Determine the [x, y] coordinate at the center of the cell enclosing the given text.  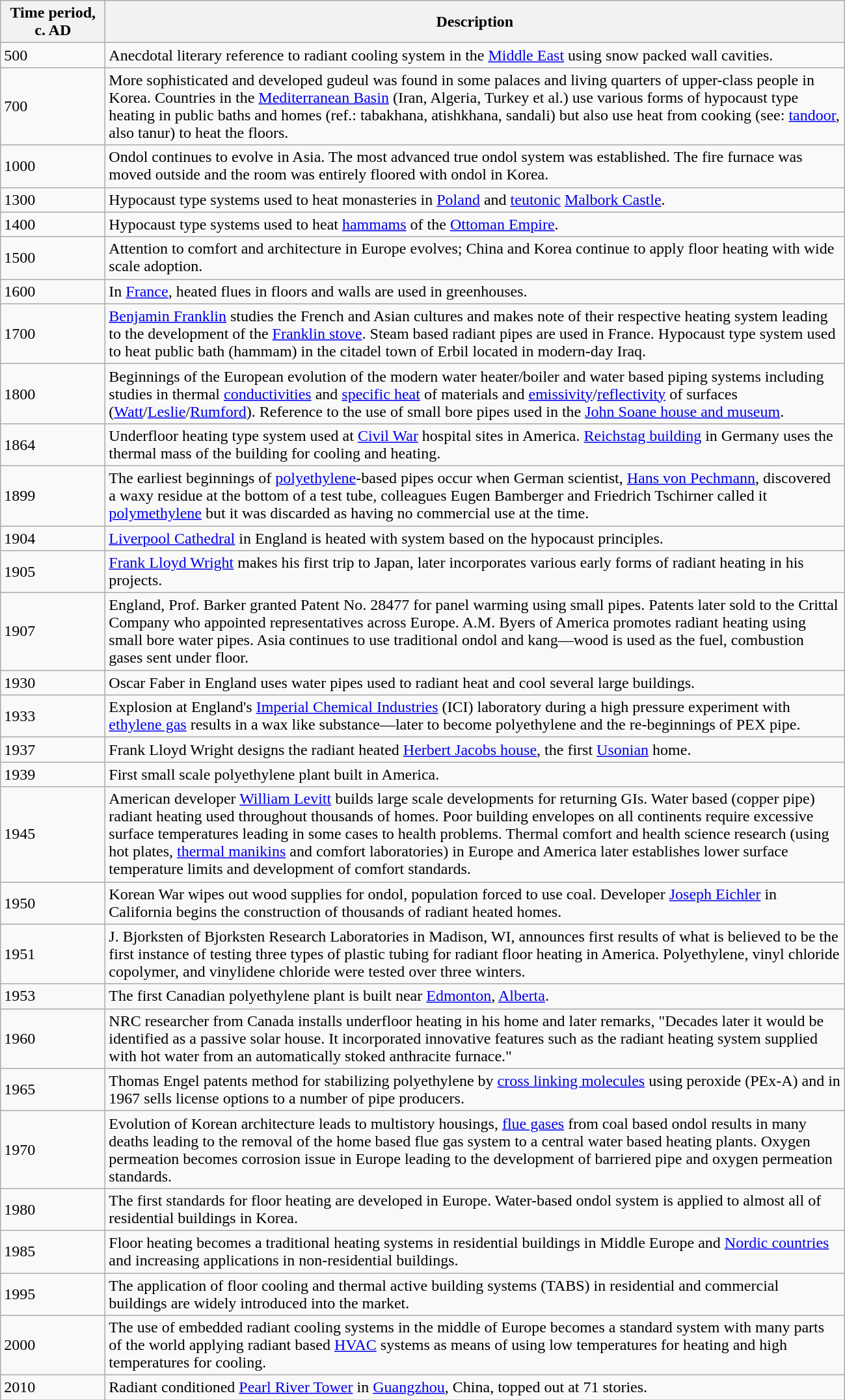
Hypocaust type systems used to heat hammams of the Ottoman Empire. [475, 224]
2000 [53, 1345]
1899 [53, 495]
1933 [53, 717]
1904 [53, 538]
1939 [53, 774]
Description [475, 22]
1907 [53, 632]
1960 [53, 1038]
2010 [53, 1388]
Attention to comfort and architecture in Europe evolves; China and Korea continue to apply floor heating with wide scale adoption. [475, 258]
In France, heated flues in floors and walls are used in greenhouses. [475, 291]
1930 [53, 683]
1700 [53, 334]
1953 [53, 996]
Hypocaust type systems used to heat monasteries in Poland and teutonic Malbork Castle. [475, 200]
1400 [53, 224]
500 [53, 55]
Anecdotal literary reference to radiant cooling system in the Middle East using snow packed wall cavities. [475, 55]
Radiant conditioned Pearl River Tower in Guangzhou, China, topped out at 71 stories. [475, 1388]
1951 [53, 954]
1905 [53, 572]
First small scale polyethylene plant built in America. [475, 774]
1600 [53, 291]
1980 [53, 1209]
1970 [53, 1150]
Frank Lloyd Wright makes his first trip to Japan, later incorporates various early forms of radiant heating in his projects. [475, 572]
1950 [53, 903]
Time period, c. AD [53, 22]
Oscar Faber in England uses water pipes used to radiant heat and cool several large buildings. [475, 683]
1965 [53, 1090]
1864 [53, 445]
1985 [53, 1251]
1937 [53, 750]
1800 [53, 393]
Liverpool Cathedral in England is heated with system based on the hypocaust principles. [475, 538]
1300 [53, 200]
1500 [53, 258]
1000 [53, 166]
700 [53, 107]
The first standards for floor heating are developed in Europe. Water-based ondol system is applied to almost all of residential buildings in Korea. [475, 1209]
1995 [53, 1294]
Frank Lloyd Wright designs the radiant heated Herbert Jacobs house, the first Usonian home. [475, 750]
The first Canadian polyethylene plant is built near Edmonton, Alberta. [475, 996]
1945 [53, 834]
